Find where the given text appears and provide that cell's center as [X, Y] coordinate. 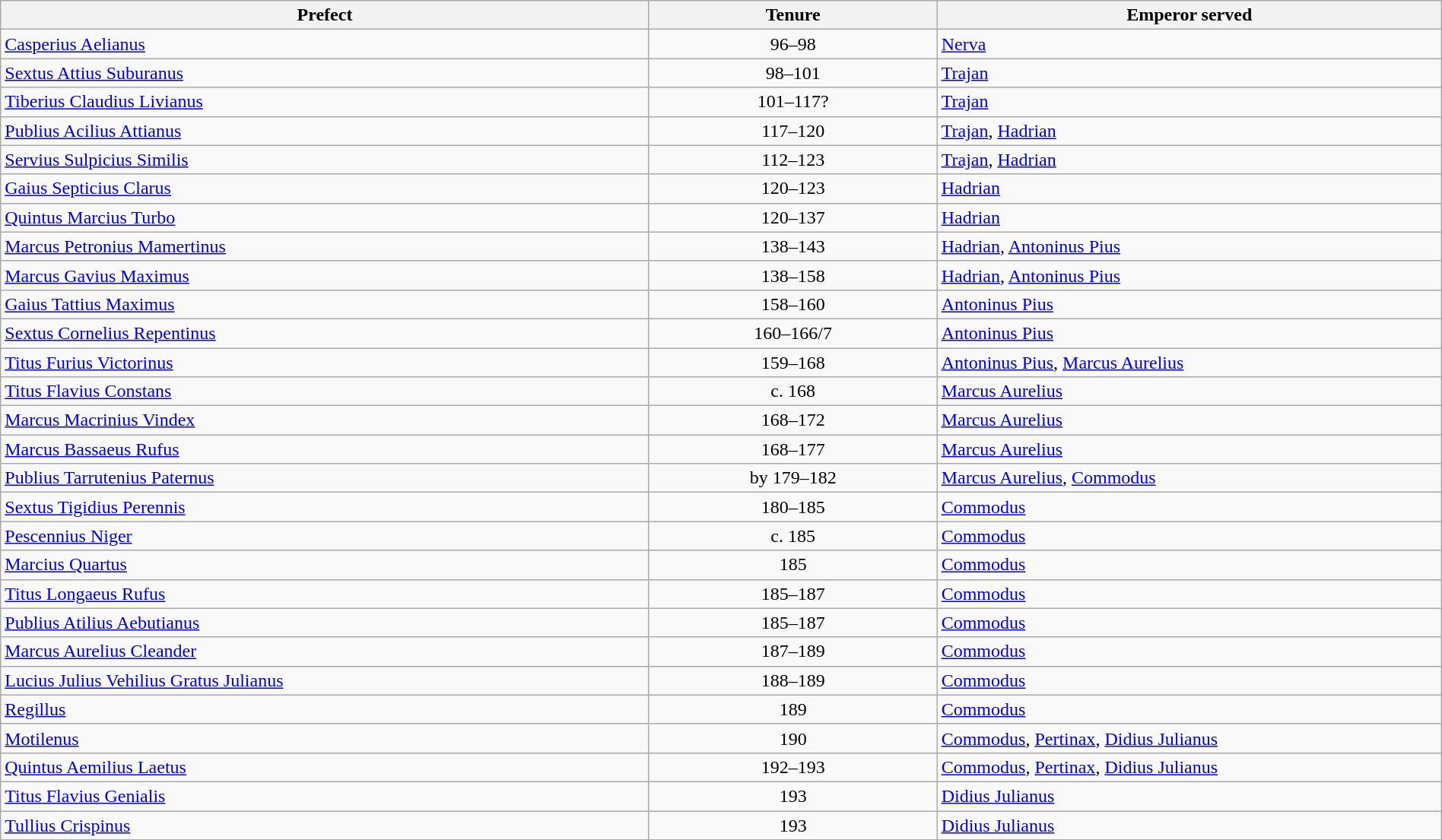
Emperor served [1189, 15]
Antoninus Pius, Marcus Aurelius [1189, 363]
Casperius Aelianus [326, 44]
Gaius Septicius Clarus [326, 189]
Sextus Cornelius Repentinus [326, 333]
96–98 [792, 44]
Titus Longaeus Rufus [326, 594]
Lucius Julius Vehilius Gratus Julianus [326, 680]
180–185 [792, 507]
Marcius Quartus [326, 565]
Prefect [326, 15]
188–189 [792, 680]
Publius Acilius Attianus [326, 131]
Tenure [792, 15]
Marcus Gavius Maximus [326, 275]
138–158 [792, 275]
Sextus Tigidius Perennis [326, 507]
by 179–182 [792, 478]
168–177 [792, 449]
117–120 [792, 131]
160–166/7 [792, 333]
Publius Atilius Aebutianus [326, 623]
112–123 [792, 160]
Motilenus [326, 738]
Quintus Marcius Turbo [326, 217]
Pescennius Niger [326, 536]
Sextus Attius Suburanus [326, 73]
Marcus Bassaeus Rufus [326, 449]
98–101 [792, 73]
192–193 [792, 767]
Servius Sulpicius Similis [326, 160]
c. 168 [792, 391]
120–137 [792, 217]
Marcus Aurelius, Commodus [1189, 478]
Marcus Aurelius Cleander [326, 651]
190 [792, 738]
Tiberius Claudius Livianus [326, 102]
101–117? [792, 102]
189 [792, 709]
138–143 [792, 246]
Publius Tarrutenius Paternus [326, 478]
158–160 [792, 304]
Titus Flavius Genialis [326, 796]
Titus Furius Victorinus [326, 363]
120–123 [792, 189]
Marcus Macrinius Vindex [326, 420]
Titus Flavius Constans [326, 391]
187–189 [792, 651]
Gaius Tattius Maximus [326, 304]
c. 185 [792, 536]
Regillus [326, 709]
159–168 [792, 363]
Tullius Crispinus [326, 825]
Marcus Petronius Mamertinus [326, 246]
168–172 [792, 420]
Nerva [1189, 44]
Quintus Aemilius Laetus [326, 767]
185 [792, 565]
